For the text-containing cell, return its midpoint in (x, y) coordinate format. 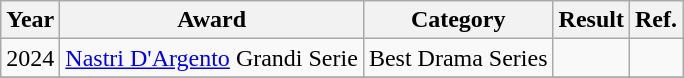
Ref. (656, 20)
2024 (30, 58)
Award (212, 20)
Category (458, 20)
Year (30, 20)
Nastri D'Argento Grandi Serie (212, 58)
Best Drama Series (458, 58)
Result (591, 20)
